For the text-containing cell, return its midpoint in [X, Y] coordinate format. 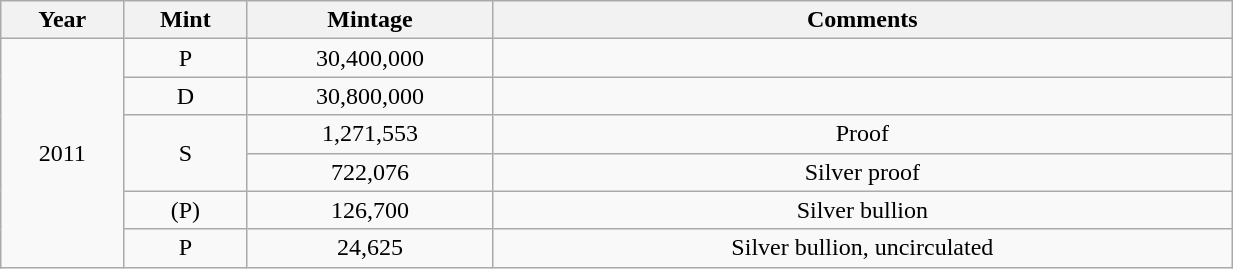
722,076 [370, 172]
Proof [862, 134]
Year [62, 20]
1,271,553 [370, 134]
(P) [186, 210]
24,625 [370, 248]
30,400,000 [370, 58]
Mint [186, 20]
Silver proof [862, 172]
Silver bullion, uncirculated [862, 248]
2011 [62, 153]
Silver bullion [862, 210]
126,700 [370, 210]
Mintage [370, 20]
D [186, 96]
30,800,000 [370, 96]
S [186, 153]
Comments [862, 20]
